Return the (X, Y) coordinate for the center point of the cell that contains the specified text.  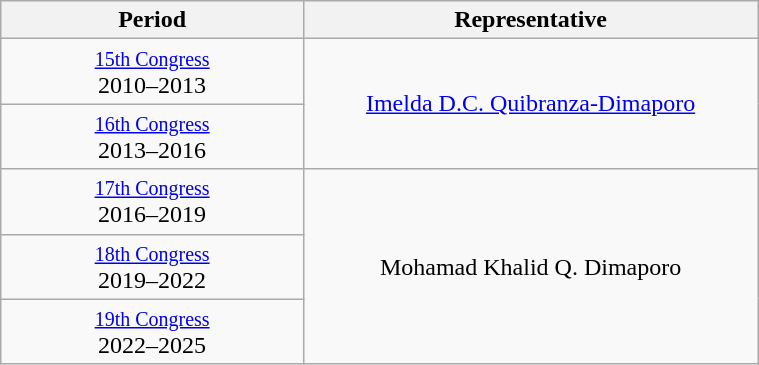
18th Congress2019–2022 (152, 266)
Representative (530, 20)
19th Congress2022–2025 (152, 332)
17th Congress2016–2019 (152, 202)
Imelda D.C. Quibranza-Dimaporo (530, 104)
15th Congress2010–2013 (152, 72)
Period (152, 20)
Mohamad Khalid Q. Dimaporo (530, 266)
16th Congress2013–2016 (152, 136)
